Determine the (X, Y) coordinate at the center of the cell enclosing the given text.  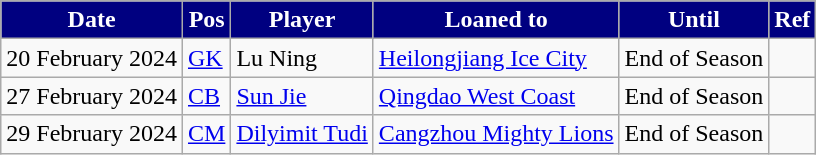
20 February 2024 (92, 58)
Lu Ning (302, 58)
Cangzhou Mighty Lions (496, 134)
GK (206, 58)
Qingdao West Coast (496, 96)
Loaned to (496, 20)
Ref (792, 20)
Date (92, 20)
CB (206, 96)
Dilyimit Tudi (302, 134)
Sun Jie (302, 96)
27 February 2024 (92, 96)
Pos (206, 20)
CM (206, 134)
Player (302, 20)
Heilongjiang Ice City (496, 58)
29 February 2024 (92, 134)
Until (694, 20)
